Return the (x, y) coordinate for the center point of the cell that contains the specified text.  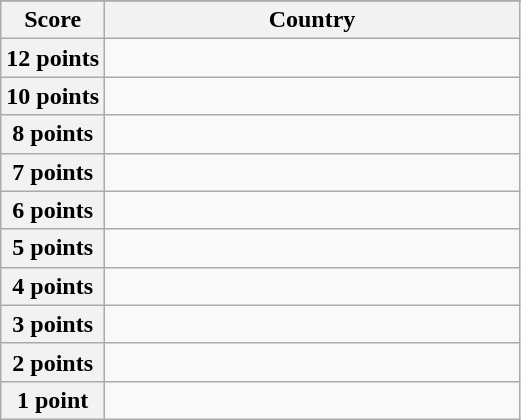
7 points (53, 172)
Score (53, 20)
2 points (53, 362)
3 points (53, 324)
1 point (53, 400)
12 points (53, 58)
6 points (53, 210)
8 points (53, 134)
10 points (53, 96)
5 points (53, 248)
Country (312, 20)
4 points (53, 286)
